Pinpoint the cell where the given text exists, returning its (X, Y) midpoint coordinate. 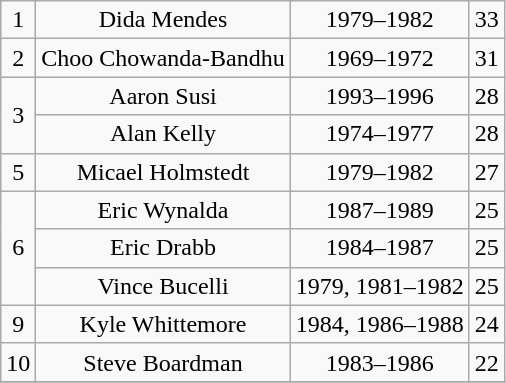
Choo Chowanda-Bandhu (163, 58)
Dida Mendes (163, 20)
6 (18, 248)
5 (18, 172)
31 (486, 58)
1969–1972 (380, 58)
3 (18, 115)
9 (18, 324)
Aaron Susi (163, 96)
10 (18, 362)
Vince Bucelli (163, 286)
1984, 1986–1988 (380, 324)
Eric Wynalda (163, 210)
1974–1977 (380, 134)
Kyle Whittemore (163, 324)
27 (486, 172)
Alan Kelly (163, 134)
Micael Holmstedt (163, 172)
2 (18, 58)
1979, 1981–1982 (380, 286)
1984–1987 (380, 248)
Steve Boardman (163, 362)
1987–1989 (380, 210)
1993–1996 (380, 96)
1983–1986 (380, 362)
33 (486, 20)
1 (18, 20)
24 (486, 324)
Eric Drabb (163, 248)
22 (486, 362)
